For the text-containing cell, return its midpoint in [X, Y] coordinate format. 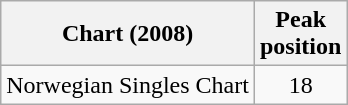
Peakposition [300, 34]
18 [300, 85]
Chart (2008) [128, 34]
Norwegian Singles Chart [128, 85]
